Return the (X, Y) coordinate for the center point of the cell that contains the specified text.  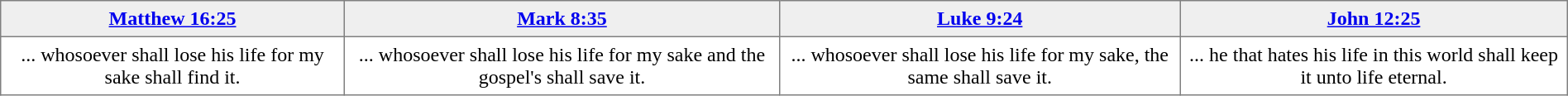
... he that hates his life in this world shall keep it unto life eternal. (1374, 65)
Luke 9:24 (980, 19)
Matthew 16:25 (173, 19)
... whosoever shall lose his life for my sake shall find it. (173, 65)
... whosoever shall lose his life for my sake and the gospel's shall save it. (562, 65)
... whosoever shall lose his life for my sake, the same shall save it. (980, 65)
Mark 8:35 (562, 19)
John 12:25 (1374, 19)
